Find where the given text appears and provide that cell's center as (X, Y) coordinate. 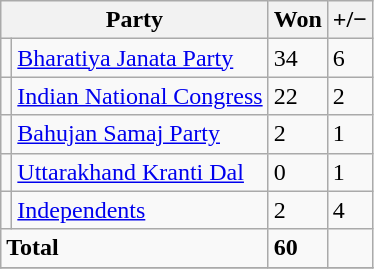
Independents (140, 210)
+/− (350, 20)
Party (134, 20)
Total (134, 248)
Bahujan Samaj Party (140, 134)
22 (298, 96)
34 (298, 58)
0 (298, 172)
6 (350, 58)
Uttarakhand Kranti Dal (140, 172)
Bharatiya Janata Party (140, 58)
60 (298, 248)
Indian National Congress (140, 96)
Won (298, 20)
4 (350, 210)
